From the cell containing the given text, extract its center point as [x, y] coordinate. 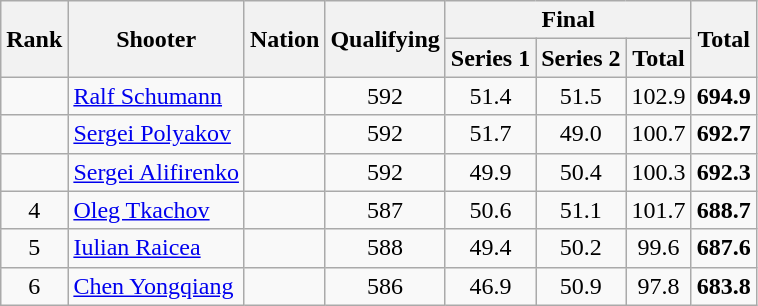
50.9 [581, 286]
587 [385, 210]
101.7 [658, 210]
692.3 [724, 172]
50.4 [581, 172]
99.6 [658, 248]
100.3 [658, 172]
50.2 [581, 248]
694.9 [724, 96]
49.4 [490, 248]
588 [385, 248]
49.0 [581, 134]
Oleg Tkachov [156, 210]
687.6 [724, 248]
Series 2 [581, 58]
49.9 [490, 172]
97.8 [658, 286]
Sergei Alifirenko [156, 172]
51.4 [490, 96]
Chen Yongqiang [156, 286]
Nation [284, 39]
Sergei Polyakov [156, 134]
Final [568, 20]
51.1 [581, 210]
50.6 [490, 210]
51.7 [490, 134]
102.9 [658, 96]
586 [385, 286]
Qualifying [385, 39]
46.9 [490, 286]
683.8 [724, 286]
Rank [34, 39]
51.5 [581, 96]
Iulian Raicea [156, 248]
688.7 [724, 210]
4 [34, 210]
5 [34, 248]
Ralf Schumann [156, 96]
Shooter [156, 39]
692.7 [724, 134]
Series 1 [490, 58]
6 [34, 286]
100.7 [658, 134]
